Output the [x, y] coordinate of the center of the cell containing the given text.  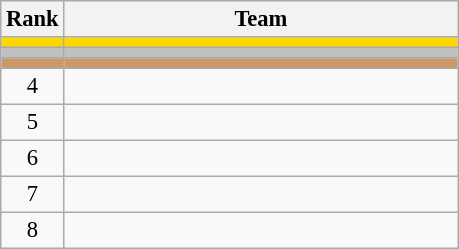
4 [32, 86]
Team [261, 19]
7 [32, 194]
Rank [32, 19]
8 [32, 230]
6 [32, 158]
5 [32, 122]
